Return (x, y) of the center of cell containing provided text 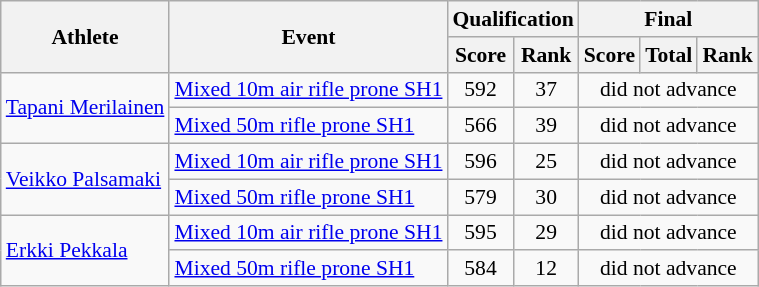
Final (668, 19)
584 (481, 269)
Erkki Pekkala (86, 250)
37 (546, 90)
Tapani Merilainen (86, 108)
Event (308, 36)
596 (481, 162)
29 (546, 233)
595 (481, 233)
566 (481, 126)
12 (546, 269)
579 (481, 197)
25 (546, 162)
39 (546, 126)
30 (546, 197)
Total (668, 55)
592 (481, 90)
Veikko Palsamaki (86, 180)
Qualification (514, 19)
Athlete (86, 36)
